Find where the given text appears and provide that cell's center as [X, Y] coordinate. 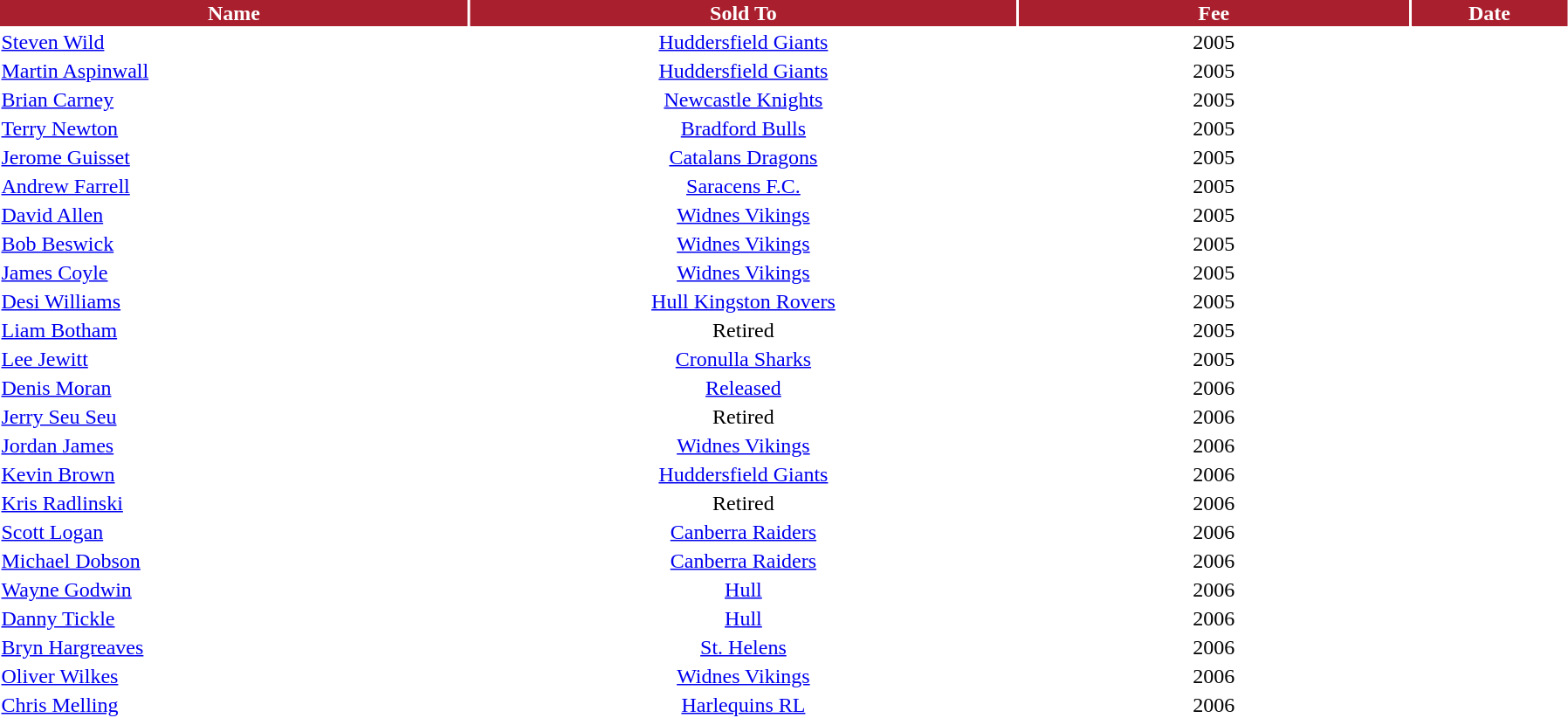
Danny Tickle [234, 618]
Date [1489, 13]
Bradford Bulls [744, 128]
Saracens F.C. [744, 186]
Andrew Farrell [234, 186]
Wayne Godwin [234, 590]
Name [234, 13]
Brian Carney [234, 100]
Fee [1214, 13]
Bob Beswick [234, 244]
Catalans Dragons [744, 157]
St. Helens [744, 647]
Chris Melling [234, 705]
Kevin Brown [234, 474]
Jerry Seu Seu [234, 417]
Scott Logan [234, 532]
Jerome Guisset [234, 157]
Desi Williams [234, 301]
Cronulla Sharks [744, 359]
Bryn Hargreaves [234, 647]
Liam Botham [234, 330]
Denis Moran [234, 388]
Hull Kingston Rovers [744, 301]
Martin Aspinwall [234, 71]
Harlequins RL [744, 705]
Steven Wild [234, 42]
David Allen [234, 215]
Michael Dobson [234, 561]
Sold To [744, 13]
Terry Newton [234, 128]
Newcastle Knights [744, 100]
James Coyle [234, 273]
Oliver Wilkes [234, 676]
Released [744, 388]
Lee Jewitt [234, 359]
Jordan James [234, 445]
Kris Radlinski [234, 503]
